Pinpoint the cell where the given text exists, returning its (x, y) midpoint coordinate. 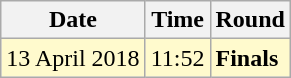
Time (178, 20)
13 April 2018 (73, 58)
11:52 (178, 58)
Finals (250, 58)
Round (250, 20)
Date (73, 20)
